Extract the [x, y] coordinate from the center of the cell holding the provided text.  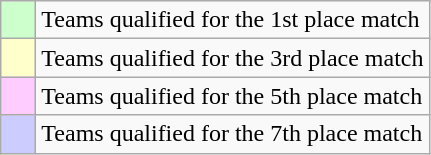
Teams qualified for the 5th place match [232, 96]
Teams qualified for the 3rd place match [232, 58]
Teams qualified for the 7th place match [232, 134]
Teams qualified for the 1st place match [232, 20]
